Pinpoint the cell where the given text exists, returning its [X, Y] midpoint coordinate. 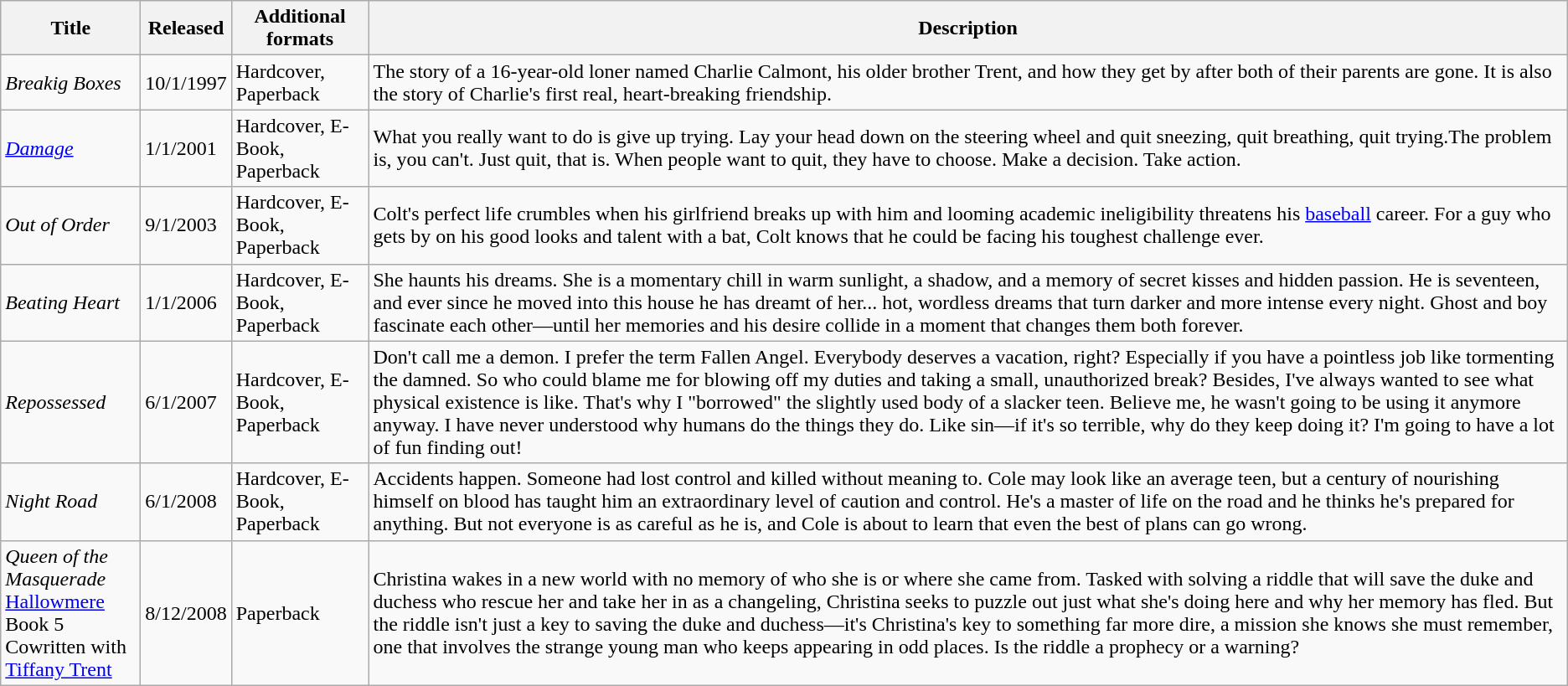
Beating Heart [70, 302]
9/1/2003 [186, 225]
Repossessed [70, 402]
Night Road [70, 502]
Out of Order [70, 225]
Additional formats [300, 28]
Hardcover, Paperback [300, 82]
Breakig Boxes [70, 82]
Released [186, 28]
1/1/2006 [186, 302]
1/1/2001 [186, 148]
10/1/1997 [186, 82]
Damage [70, 148]
Queen of the MasqueradeHallowmere Book 5Cowritten with Tiffany Trent [70, 613]
Description [968, 28]
6/1/2007 [186, 402]
8/12/2008 [186, 613]
Title [70, 28]
Paperback [300, 613]
6/1/2008 [186, 502]
